Return [x, y] of the center of cell containing provided text 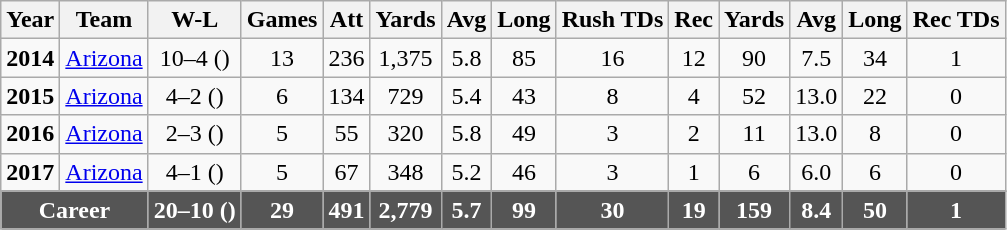
W-L [194, 20]
4–1 () [194, 172]
90 [754, 58]
1,375 [406, 58]
85 [524, 58]
7.5 [816, 58]
159 [754, 210]
10–4 () [194, 58]
2014 [30, 58]
50 [875, 210]
19 [694, 210]
49 [524, 134]
5.4 [466, 96]
Rec TDs [956, 20]
491 [346, 210]
Career [74, 210]
55 [346, 134]
12 [694, 58]
4 [694, 96]
6.0 [816, 172]
134 [346, 96]
8.4 [816, 210]
236 [346, 58]
2–3 () [194, 134]
5.7 [466, 210]
13 [282, 58]
5.2 [466, 172]
Rush TDs [612, 20]
46 [524, 172]
43 [524, 96]
29 [282, 210]
2016 [30, 134]
16 [612, 58]
Year [30, 20]
4–2 () [194, 96]
Team [104, 20]
11 [754, 134]
348 [406, 172]
67 [346, 172]
2015 [30, 96]
99 [524, 210]
52 [754, 96]
2,779 [406, 210]
Att [346, 20]
22 [875, 96]
Rec [694, 20]
2017 [30, 172]
20–10 () [194, 210]
34 [875, 58]
320 [406, 134]
Games [282, 20]
30 [612, 210]
729 [406, 96]
2 [694, 134]
